Return the [x, y] coordinate for the center point of the cell that contains the specified text.  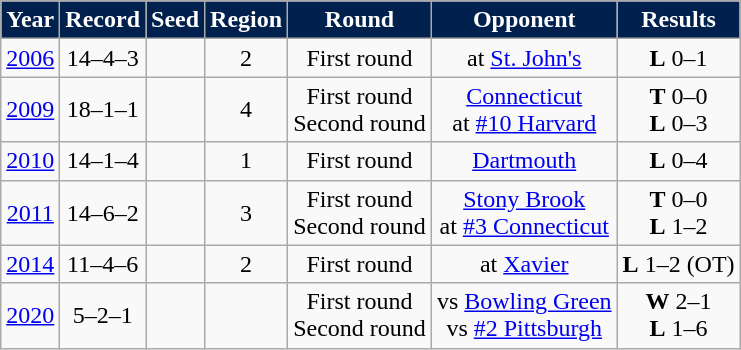
2014 [30, 264]
14–6–2 [103, 212]
14–4–3 [103, 58]
L 0–1 [678, 58]
5–2–1 [103, 316]
Opponent [524, 20]
Connecticutat #10 Harvard [524, 110]
Dartmouth [524, 161]
18–1–1 [103, 110]
2011 [30, 212]
Region [246, 20]
2006 [30, 58]
at Xavier [524, 264]
11–4–6 [103, 264]
2009 [30, 110]
Year [30, 20]
2010 [30, 161]
4 [246, 110]
2020 [30, 316]
14–1–4 [103, 161]
Seed [176, 20]
L 1–2 (OT) [678, 264]
Stony Brookat #3 Connecticut [524, 212]
vs Bowling Greenvs #2 Pittsburgh [524, 316]
T 0–0 L 0–3 [678, 110]
Results [678, 20]
Round [360, 20]
W 2–1L 1–6 [678, 316]
Record [103, 20]
at St. John's [524, 58]
T 0–0 L 1–2 [678, 212]
3 [246, 212]
L 0–4 [678, 161]
1 [246, 161]
